Determine the [x, y] coordinate at the center of the cell enclosing the given text.  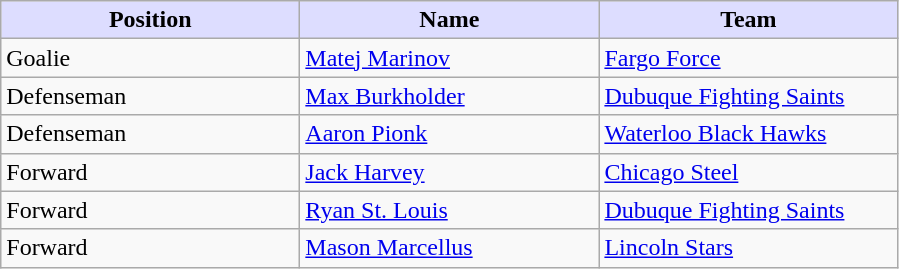
Lincoln Stars [748, 248]
Waterloo Black Hawks [748, 134]
Team [748, 20]
Matej Marinov [450, 58]
Goalie [150, 58]
Chicago Steel [748, 172]
Mason Marcellus [450, 248]
Jack Harvey [450, 172]
Aaron Pionk [450, 134]
Max Burkholder [450, 96]
Position [150, 20]
Ryan St. Louis [450, 210]
Fargo Force [748, 58]
Name [450, 20]
